Scan for the cell matching the given text and deliver its (X, Y) coordinate at center. 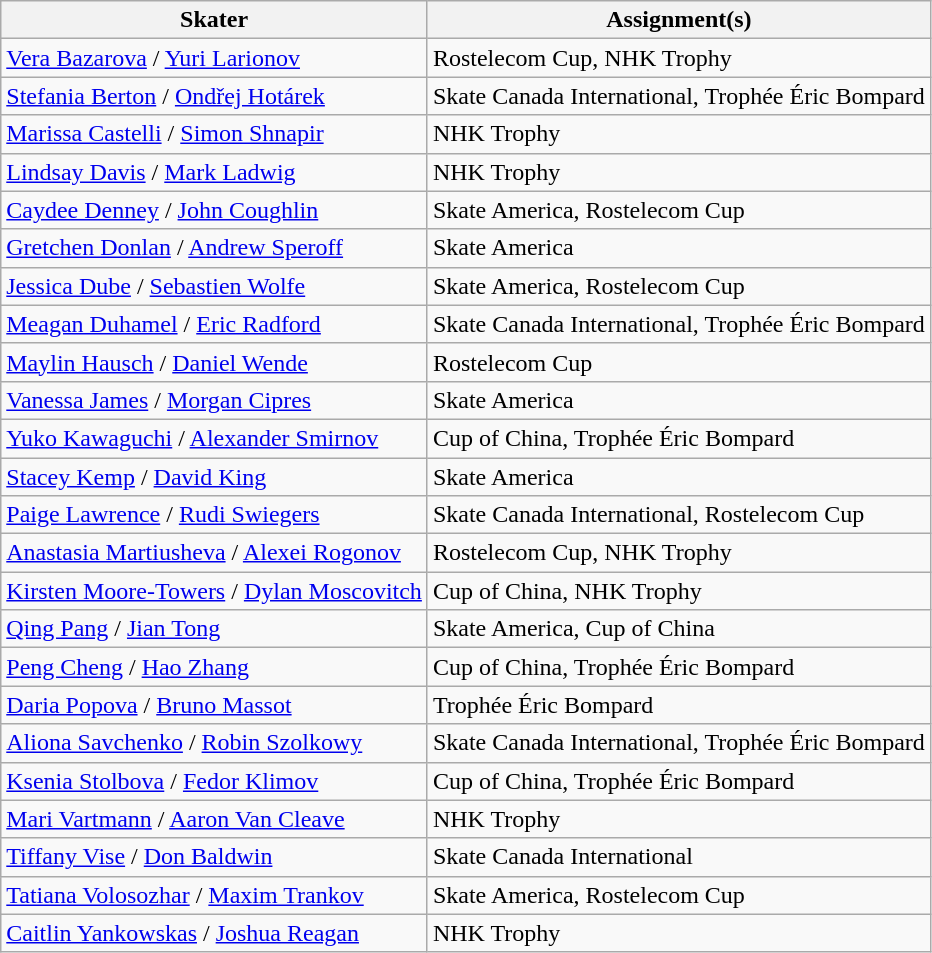
Rostelecom Cup (678, 362)
Maylin Hausch / Daniel Wende (214, 362)
Marissa Castelli / Simon Shnapir (214, 134)
Qing Pang / Jian Tong (214, 629)
Assignment(s) (678, 20)
Cup of China, NHK Trophy (678, 591)
Stacey Kemp / David King (214, 477)
Tiffany Vise / Don Baldwin (214, 857)
Kirsten Moore-Towers / Dylan Moscovitch (214, 591)
Vera Bazarova / Yuri Larionov (214, 58)
Caitlin Yankowskas / Joshua Reagan (214, 933)
Lindsay Davis / Mark Ladwig (214, 172)
Meagan Duhamel / Eric Radford (214, 324)
Paige Lawrence / Rudi Swiegers (214, 515)
Daria Popova / Bruno Massot (214, 705)
Peng Cheng / Hao Zhang (214, 667)
Tatiana Volosozhar / Maxim Trankov (214, 895)
Ksenia Stolbova / Fedor Klimov (214, 781)
Jessica Dube / Sebastien Wolfe (214, 286)
Skater (214, 20)
Anastasia Martiusheva / Alexei Rogonov (214, 553)
Gretchen Donlan / Andrew Speroff (214, 248)
Skate America, Cup of China (678, 629)
Mari Vartmann / Aaron Van Cleave (214, 819)
Stefania Berton / Ondřej Hotárek (214, 96)
Trophée Éric Bompard (678, 705)
Aliona Savchenko / Robin Szolkowy (214, 743)
Yuko Kawaguchi / Alexander Smirnov (214, 438)
Skate Canada International, Rostelecom Cup (678, 515)
Vanessa James / Morgan Cipres (214, 400)
Skate Canada International (678, 857)
Caydee Denney / John Coughlin (214, 210)
